Search for the cell housing the specified text and yield its (X, Y) center coordinate. 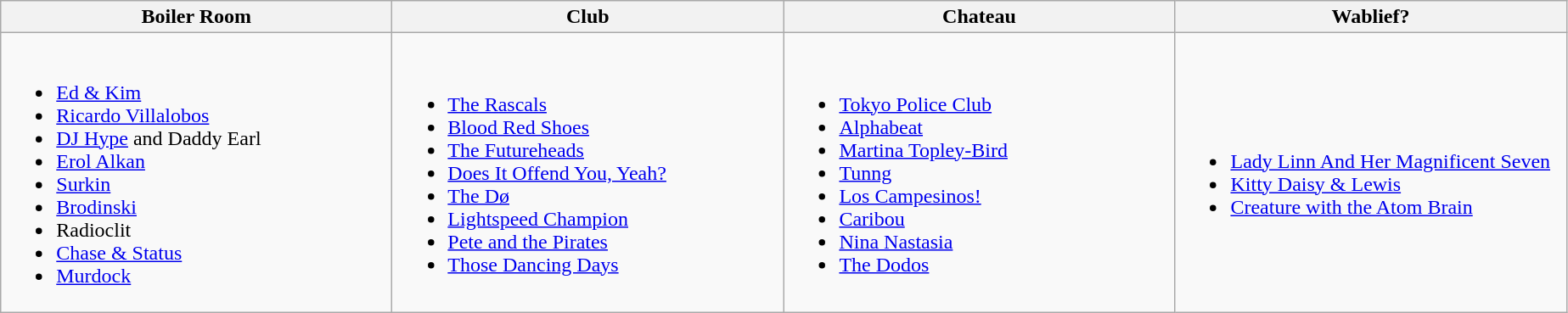
The RascalsBlood Red ShoesThe FutureheadsDoes It Offend You, Yeah?The DøLightspeed ChampionPete and the PiratesThose Dancing Days (587, 173)
Club (587, 17)
Ed & KimRicardo VillalobosDJ Hype and Daddy EarlErol AlkanSurkinBrodinskiRadioclitChase & StatusMurdock (197, 173)
Chateau (980, 17)
Boiler Room (197, 17)
Lady Linn And Her Magnificent SevenKitty Daisy & LewisCreature with the Atom Brain (1370, 173)
Tokyo Police ClubAlphabeatMartina Topley-BirdTunngLos Campesinos!CaribouNina NastasiaThe Dodos (980, 173)
Wablief? (1370, 17)
